Search for the cell housing the specified text and yield its (X, Y) center coordinate. 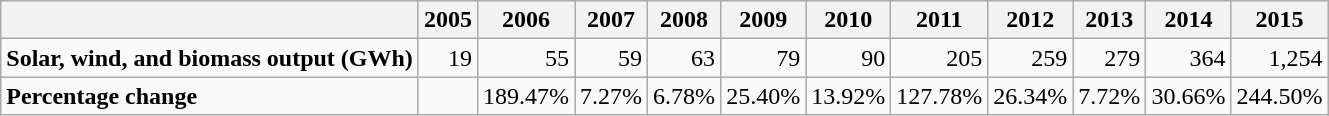
1,254 (1280, 58)
259 (1030, 58)
2005 (448, 20)
2010 (848, 20)
2011 (940, 20)
127.78% (940, 96)
79 (764, 58)
Percentage change (210, 96)
2015 (1280, 20)
205 (940, 58)
55 (526, 58)
59 (610, 58)
90 (848, 58)
2012 (1030, 20)
2009 (764, 20)
6.78% (684, 96)
2014 (1188, 20)
2006 (526, 20)
364 (1188, 58)
7.72% (1110, 96)
26.34% (1030, 96)
13.92% (848, 96)
2008 (684, 20)
2007 (610, 20)
25.40% (764, 96)
19 (448, 58)
244.50% (1280, 96)
7.27% (610, 96)
30.66% (1188, 96)
Solar, wind, and biomass output (GWh) (210, 58)
279 (1110, 58)
63 (684, 58)
2013 (1110, 20)
189.47% (526, 96)
